Detect which cell encompasses the target text, then output its (x, y) center coordinate. 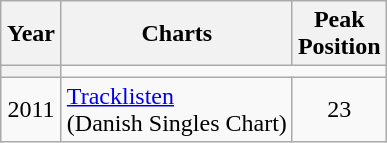
Tracklisten (Danish Singles Chart) (176, 110)
Peak Position (339, 34)
23 (339, 110)
Year (32, 34)
Charts (176, 34)
2011 (32, 110)
